Find where the given text appears and provide that cell's center as (X, Y) coordinate. 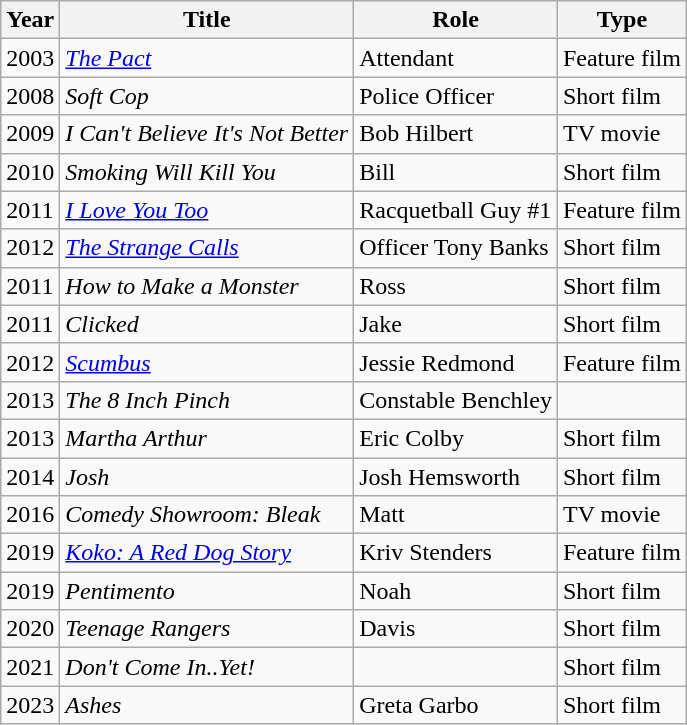
2014 (30, 477)
Officer Tony Banks (456, 248)
Teenage Rangers (207, 629)
Eric Colby (456, 438)
2003 (30, 58)
Scumbus (207, 362)
The 8 Inch Pinch (207, 400)
Koko: A Red Dog Story (207, 553)
Comedy Showroom: Bleak (207, 515)
Martha Arthur (207, 438)
Matt (456, 515)
Year (30, 20)
Soft Cop (207, 96)
2008 (30, 96)
Josh Hemsworth (456, 477)
2010 (30, 172)
I Can't Believe It's Not Better (207, 134)
Ross (456, 286)
Don't Come In..Yet! (207, 667)
Bill (456, 172)
Role (456, 20)
Jessie Redmond (456, 362)
Racquetball Guy #1 (456, 210)
Clicked (207, 324)
2023 (30, 705)
Josh (207, 477)
Type (622, 20)
Kriv Stenders (456, 553)
Ashes (207, 705)
2009 (30, 134)
I Love You Too (207, 210)
Police Officer (456, 96)
Attendant (456, 58)
Noah (456, 591)
Jake (456, 324)
The Pact (207, 58)
Smoking Will Kill You (207, 172)
Greta Garbo (456, 705)
How to Make a Monster (207, 286)
The Strange Calls (207, 248)
2020 (30, 629)
Bob Hilbert (456, 134)
Davis (456, 629)
Pentimento (207, 591)
Title (207, 20)
Constable Benchley (456, 400)
2021 (30, 667)
2016 (30, 515)
